Find where the given text appears and provide that cell's center as (X, Y) coordinate. 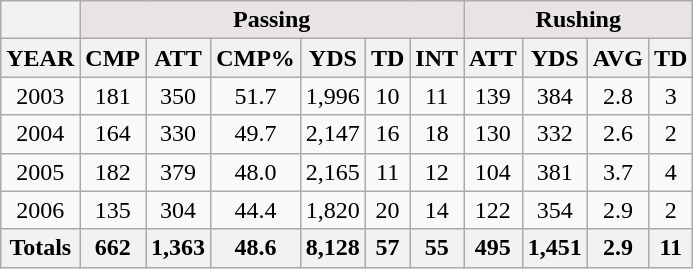
55 (437, 248)
18 (437, 134)
AVG (618, 58)
8,128 (332, 248)
2,165 (332, 172)
2.6 (618, 134)
350 (178, 96)
181 (113, 96)
104 (494, 172)
49.7 (256, 134)
164 (113, 134)
4 (671, 172)
1,363 (178, 248)
48.6 (256, 248)
44.4 (256, 210)
332 (554, 134)
135 (113, 210)
304 (178, 210)
3.7 (618, 172)
57 (387, 248)
495 (494, 248)
2003 (40, 96)
2,147 (332, 134)
354 (554, 210)
YEAR (40, 58)
662 (113, 248)
10 (387, 96)
CMP (113, 58)
14 (437, 210)
12 (437, 172)
2.8 (618, 96)
182 (113, 172)
51.7 (256, 96)
3 (671, 96)
Rushing (578, 20)
122 (494, 210)
381 (554, 172)
330 (178, 134)
2006 (40, 210)
48.0 (256, 172)
379 (178, 172)
CMP% (256, 58)
2004 (40, 134)
20 (387, 210)
384 (554, 96)
1,996 (332, 96)
Totals (40, 248)
2005 (40, 172)
1,820 (332, 210)
16 (387, 134)
Passing (272, 20)
1,451 (554, 248)
130 (494, 134)
139 (494, 96)
INT (437, 58)
